Scan for the cell matching the given text and deliver its [X, Y] coordinate at center. 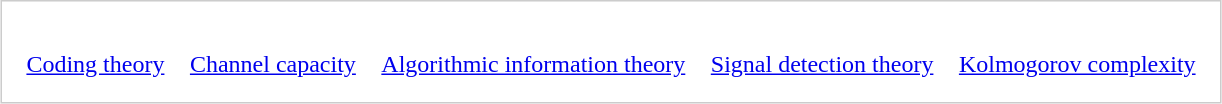
Channel capacity [272, 65]
Kolmogorov complexity [1077, 65]
Algorithmic information theory [534, 65]
Signal detection theory [822, 65]
Coding theory [96, 65]
